Return (X, Y) of the center of cell containing provided text 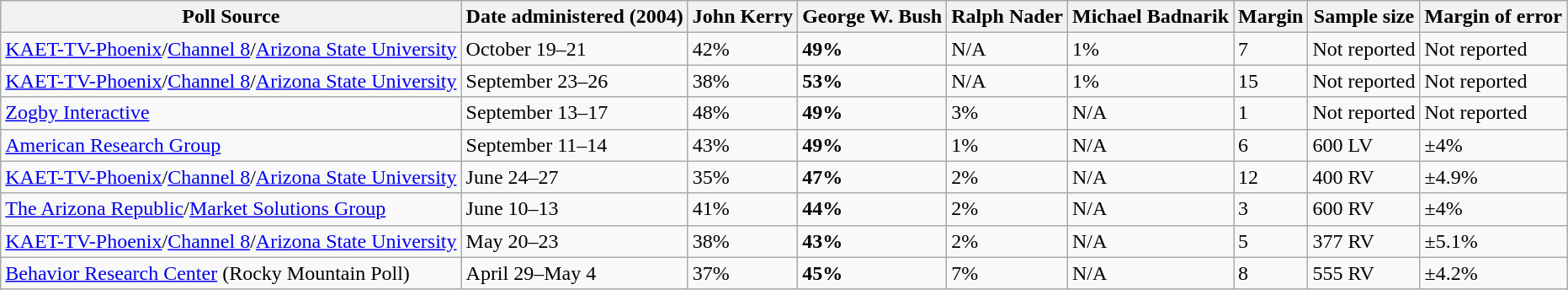
377 RV (1363, 241)
May 20–23 (574, 241)
1 (1271, 113)
44% (872, 209)
48% (742, 113)
September 11–14 (574, 145)
April 29–May 4 (574, 273)
Michael Badnarik (1150, 17)
Poll Source (231, 17)
±5.1% (1493, 241)
Margin (1271, 17)
September 13–17 (574, 113)
600 RV (1363, 209)
Zogby Interactive (231, 113)
October 19–21 (574, 49)
41% (742, 209)
53% (872, 81)
Margin of error (1493, 17)
June 10–13 (574, 209)
The Arizona Republic/Market Solutions Group (231, 209)
Behavior Research Center (Rocky Mountain Poll) (231, 273)
7% (1007, 273)
±4.2% (1493, 273)
400 RV (1363, 177)
Ralph Nader (1007, 17)
7 (1271, 49)
±4.9% (1493, 177)
555 RV (1363, 273)
8 (1271, 273)
John Kerry (742, 17)
15 (1271, 81)
45% (872, 273)
3 (1271, 209)
September 23–26 (574, 81)
37% (742, 273)
12 (1271, 177)
6 (1271, 145)
George W. Bush (872, 17)
June 24–27 (574, 177)
American Research Group (231, 145)
Date administered (2004) (574, 17)
600 LV (1363, 145)
Sample size (1363, 17)
42% (742, 49)
35% (742, 177)
3% (1007, 113)
5 (1271, 241)
47% (872, 177)
